Return the (x, y) coordinate for the center point of the cell that contains the specified text.  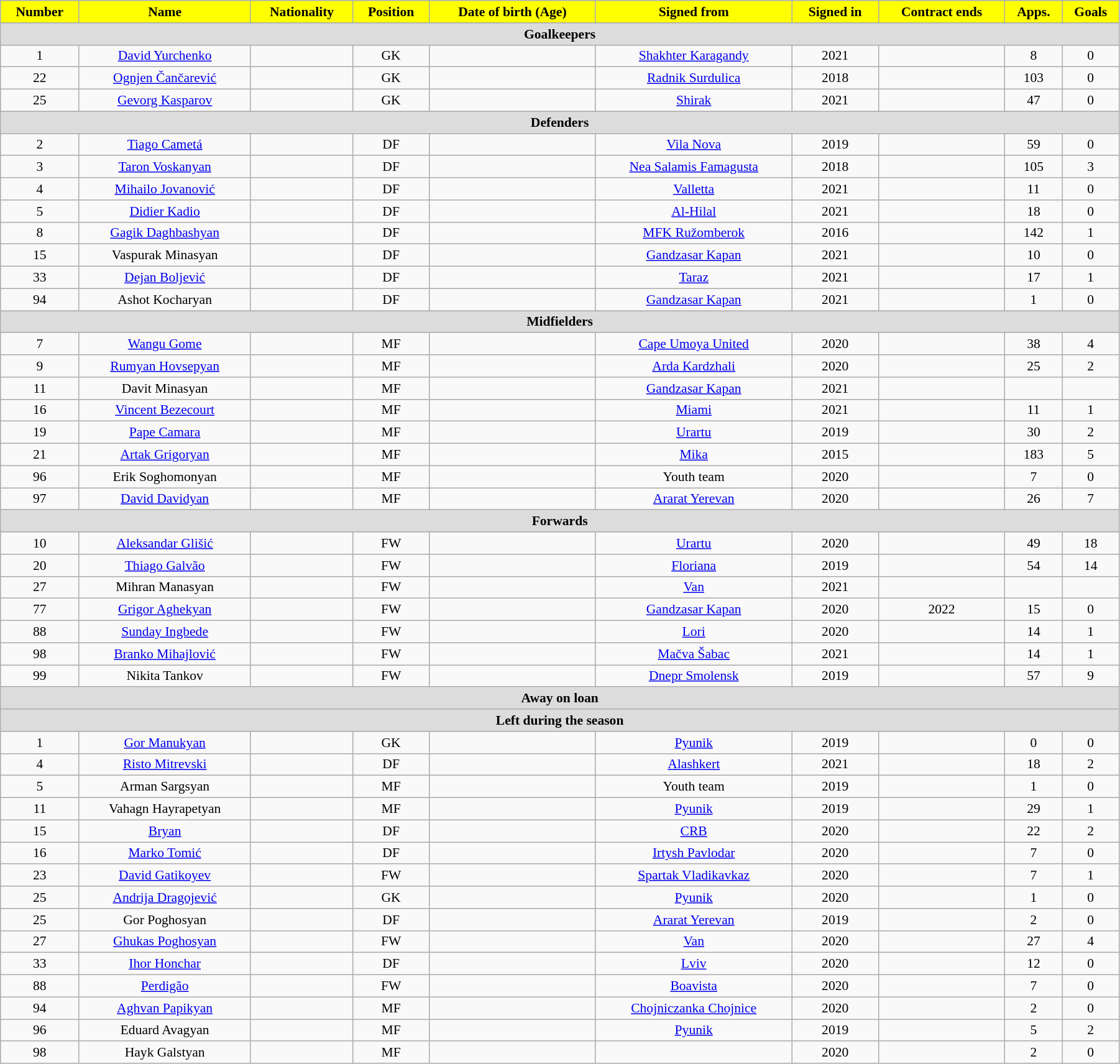
23 (40, 876)
Erik Soghomonyan (165, 477)
Vila Nova (694, 145)
David Gatikoyev (165, 876)
Goals (1090, 12)
Aleksandar Glišić (165, 543)
49 (1034, 543)
99 (40, 676)
Ghukas Poghosyan (165, 942)
Forwards (560, 521)
Away on loan (560, 699)
Left during the season (560, 720)
57 (1034, 676)
Mihailo Jovanović (165, 189)
Davit Minasyan (165, 388)
Signed in (835, 12)
97 (40, 499)
77 (40, 610)
CRB (694, 831)
Dnepr Smolensk (694, 676)
Branko Mihajlović (165, 654)
Bryan (165, 831)
Nea Salamis Famagusta (694, 167)
Vahagn Hayrapetyan (165, 809)
Ashot Kocharyan (165, 300)
Taron Voskanyan (165, 167)
Contract ends (942, 12)
Lori (694, 632)
Taraz (694, 278)
103 (1034, 78)
20 (40, 566)
Marko Tomić (165, 853)
Signed from (694, 12)
Name (165, 12)
Al-Hilal (694, 211)
59 (1034, 145)
Number (40, 12)
Valletta (694, 189)
Defenders (560, 122)
Vaspurak Minasyan (165, 255)
2015 (835, 455)
Chojniczanka Chojnice (694, 1008)
Vincent Bezecourt (165, 410)
54 (1034, 566)
Aghvan Papikyan (165, 1008)
Date of birth (Age) (512, 12)
Position (392, 12)
Mika (694, 455)
Tiago Cametá (165, 145)
Goalkeepers (560, 34)
Hayk Galstyan (165, 1053)
Irtysh Pavlodar (694, 853)
30 (1034, 433)
Nationality (301, 12)
Gevorg Kasparov (165, 101)
26 (1034, 499)
Nikita Tankov (165, 676)
Spartak Vladikavkaz (694, 876)
Lviv (694, 964)
Apps. (1034, 12)
Cape Umoya United (694, 344)
38 (1034, 344)
Ihor Honchar (165, 964)
Alashkert (694, 764)
Mihran Manasyan (165, 587)
19 (40, 433)
Floriana (694, 566)
Mačva Šabac (694, 654)
Ognjen Čančarević (165, 78)
21 (40, 455)
Boavista (694, 986)
105 (1034, 167)
Arda Kardzhali (694, 366)
Radnik Surdulica (694, 78)
17 (1034, 278)
David Davidyan (165, 499)
2016 (835, 233)
Rumyan Hovsepyan (165, 366)
Grigor Aghekyan (165, 610)
142 (1034, 233)
Gor Poghosyan (165, 920)
Pape Camara (165, 433)
Wangu Gome (165, 344)
183 (1034, 455)
Midfielders (560, 322)
Shirak (694, 101)
Andrija Dragojević (165, 897)
12 (1034, 964)
2022 (942, 610)
29 (1034, 809)
Miami (694, 410)
Sunday Ingbede (165, 632)
Didier Kadio (165, 211)
Dejan Boljević (165, 278)
Thiago Galvão (165, 566)
Gagik Daghbashyan (165, 233)
Eduard Avagyan (165, 1030)
Gor Manukyan (165, 743)
MFK Ružomberok (694, 233)
Arman Sargsyan (165, 787)
Artak Grigoryan (165, 455)
Perdigão (165, 986)
Shakhter Karagandy (694, 56)
47 (1034, 101)
David Yurchenko (165, 56)
Risto Mitrevski (165, 764)
